Pinpoint the cell where the given text exists, returning its (x, y) midpoint coordinate. 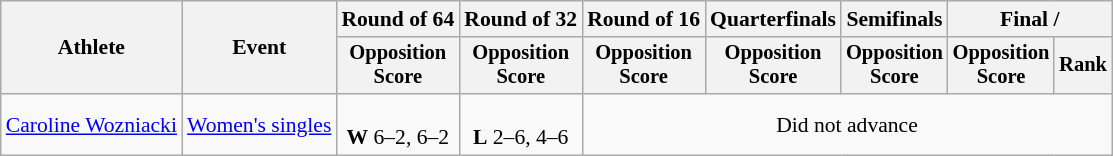
Semifinals (894, 19)
Women's singles (259, 124)
Round of 32 (520, 19)
Athlete (92, 48)
Round of 64 (398, 19)
Round of 16 (644, 19)
Did not advance (847, 124)
L 2–6, 4–6 (520, 124)
Caroline Wozniacki (92, 124)
Quarterfinals (773, 19)
Final / (1030, 19)
W 6–2, 6–2 (398, 124)
Rank (1083, 66)
Event (259, 48)
